Return the [X, Y] coordinate for the center point of the cell that contains the specified text.  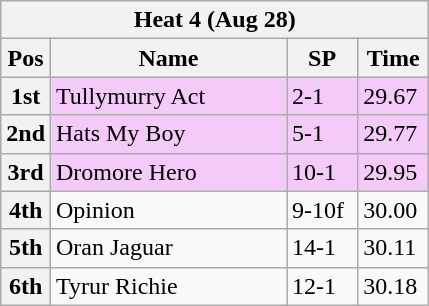
4th [26, 210]
5-1 [322, 134]
30.18 [394, 286]
Name [169, 58]
29.67 [394, 96]
Tullymurry Act [169, 96]
Time [394, 58]
Heat 4 (Aug 28) [215, 20]
5th [26, 248]
10-1 [322, 172]
Pos [26, 58]
Tyrur Richie [169, 286]
3rd [26, 172]
9-10f [322, 210]
12-1 [322, 286]
Opinion [169, 210]
30.00 [394, 210]
29.95 [394, 172]
2-1 [322, 96]
29.77 [394, 134]
6th [26, 286]
2nd [26, 134]
SP [322, 58]
14-1 [322, 248]
Hats My Boy [169, 134]
30.11 [394, 248]
Oran Jaguar [169, 248]
Dromore Hero [169, 172]
1st [26, 96]
